Provide the [X, Y] coordinate of the cell's center where the given text is located.  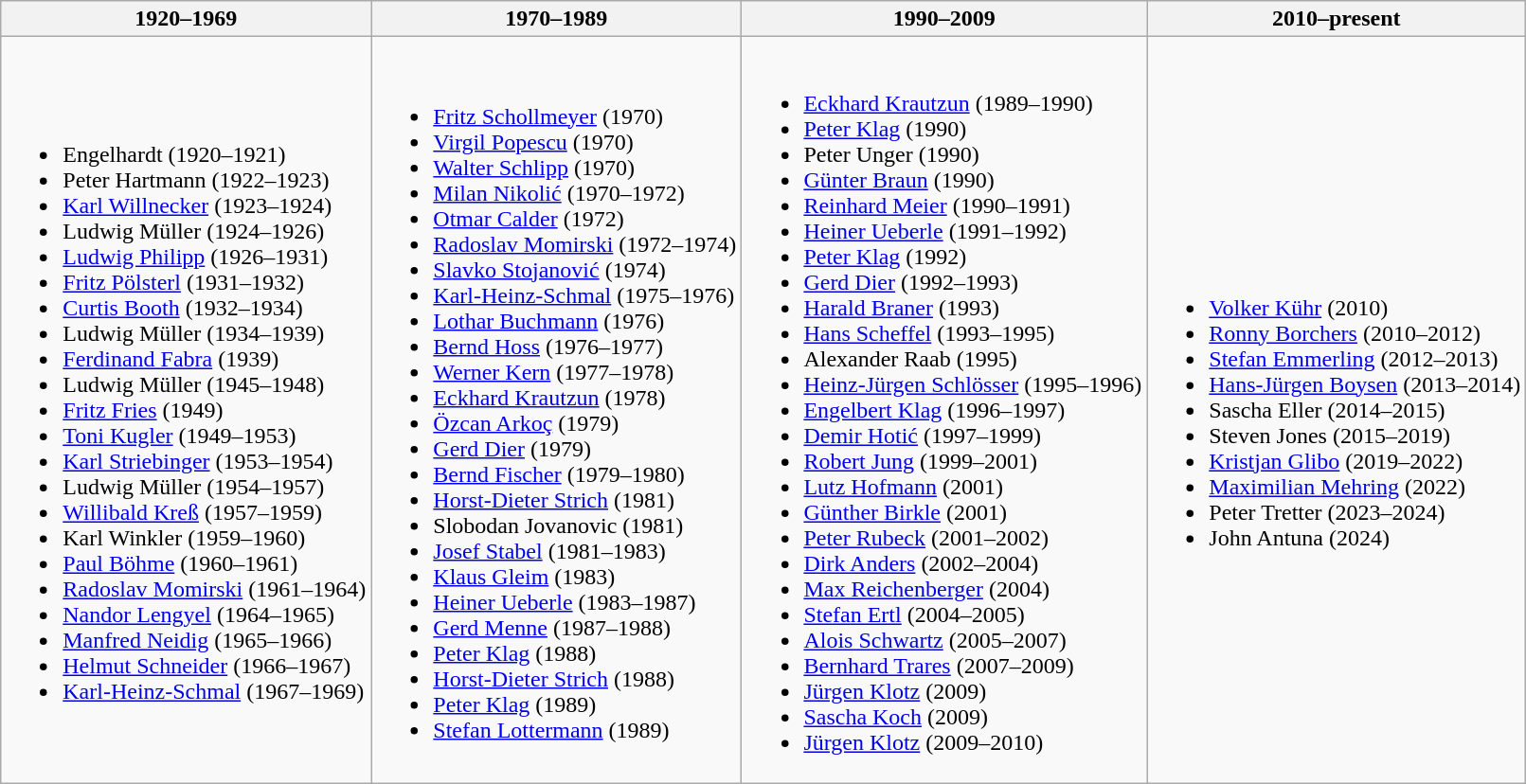
1990–2009 [944, 19]
2010–present [1337, 19]
1920–1969 [186, 19]
1970–1989 [557, 19]
